Locate the cell with the specified text and output its (X, Y) center coordinate. 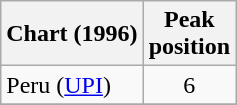
Chart (1996) (72, 34)
Peakposition (189, 34)
Peru (UPI) (72, 85)
6 (189, 85)
